Return the (X, Y) coordinate for the center point of the cell that contains the specified text.  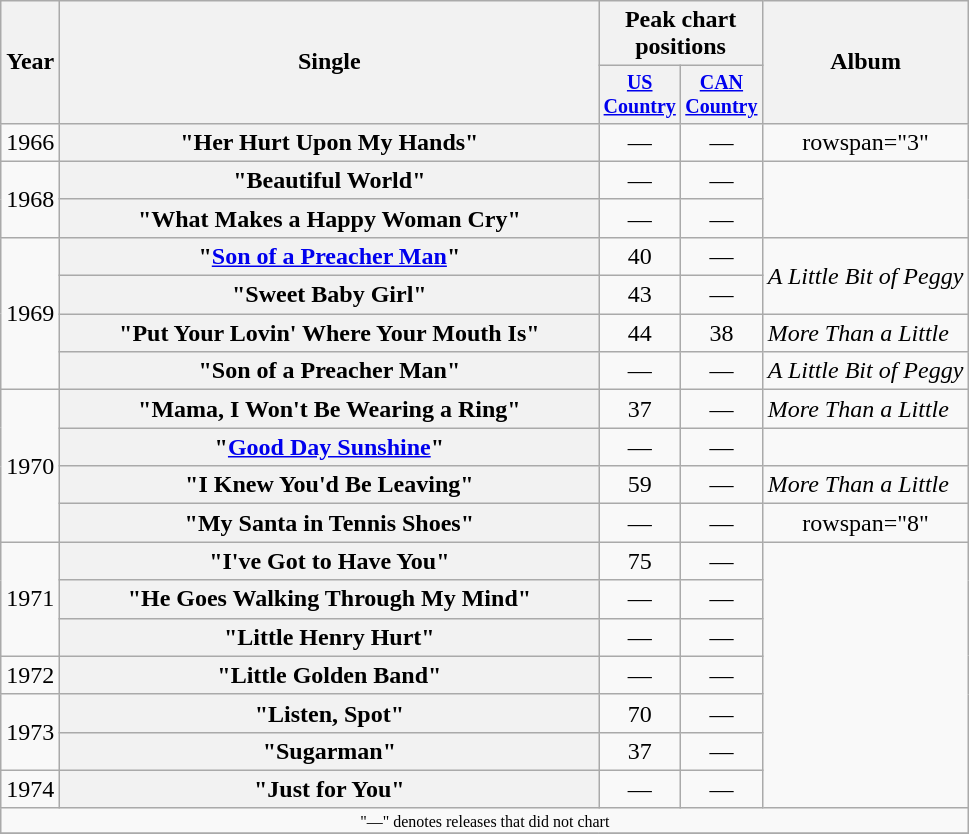
"I've Got to Have You" (330, 561)
"He Goes Walking Through My Mind" (330, 599)
"Little Henry Hurt" (330, 637)
1968 (30, 199)
"My Santa in Tennis Shoes" (330, 523)
CAN Country (722, 94)
75 (640, 561)
"Beautiful World" (330, 180)
59 (640, 485)
"Good Day Sunshine" (330, 447)
"Put Your Lovin' Where Your Mouth Is" (330, 333)
43 (640, 295)
"—" denotes releases that did not chart (485, 820)
US Country (640, 94)
Single (330, 62)
"What Makes a Happy Woman Cry" (330, 218)
Album (866, 62)
1969 (30, 313)
"Sugarman" (330, 751)
Peak chartpositions (680, 34)
Year (30, 62)
"Little Golden Band" (330, 675)
"Mama, I Won't Be Wearing a Ring" (330, 409)
1974 (30, 789)
70 (640, 713)
rowspan="8" (866, 523)
1973 (30, 732)
1970 (30, 466)
"Just for You" (330, 789)
"Her Hurt Upon My Hands" (330, 142)
"I Knew You'd Be Leaving" (330, 485)
1971 (30, 599)
1972 (30, 675)
"Listen, Spot" (330, 713)
"Sweet Baby Girl" (330, 295)
38 (722, 333)
44 (640, 333)
40 (640, 256)
rowspan="3" (866, 142)
1966 (30, 142)
